Find where the given text appears and provide that cell's center as [X, Y] coordinate. 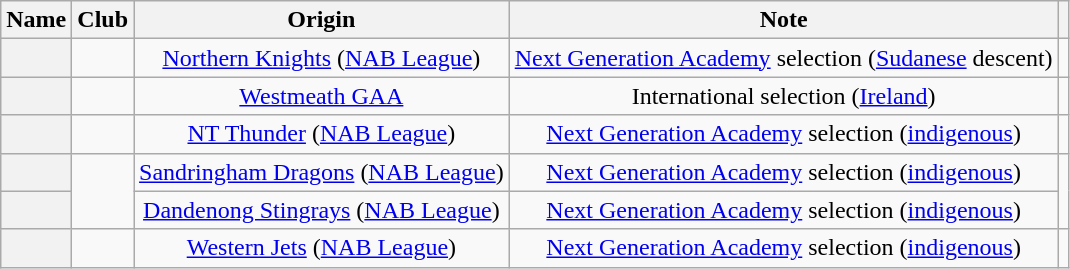
Western Jets (NAB League) [322, 248]
International selection (Ireland) [784, 96]
Origin [322, 20]
Name [36, 20]
Northern Knights (NAB League) [322, 58]
Club [103, 20]
Note [784, 20]
NT Thunder (NAB League) [322, 134]
Westmeath GAA [322, 96]
Next Generation Academy selection (Sudanese descent) [784, 58]
Sandringham Dragons (NAB League) [322, 172]
Dandenong Stingrays (NAB League) [322, 210]
